Search for the cell housing the specified text and yield its (x, y) center coordinate. 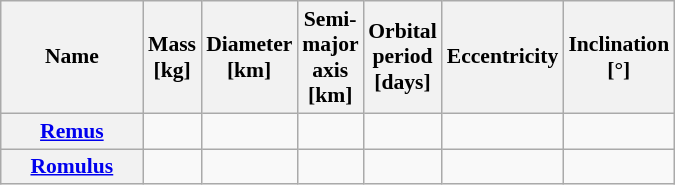
Inclination [°] (618, 57)
Diameter [km] (249, 57)
Romulus (72, 167)
Mass [kg] (172, 57)
Semi-major axis [km] (330, 57)
Eccentricity (503, 57)
Name (72, 57)
Orbital period [days] (402, 57)
Remus (72, 131)
